Extract the (X, Y) coordinate from the center of the cell holding the provided text.  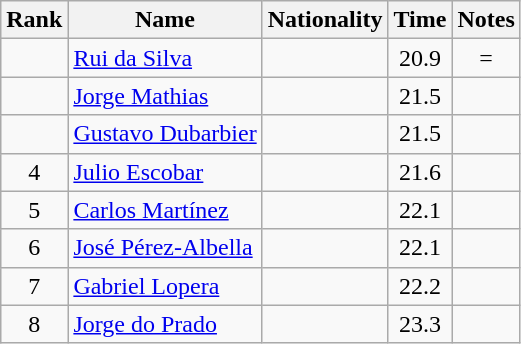
Gustavo Dubarbier (165, 134)
Notes (486, 20)
20.9 (420, 58)
Gabriel Lopera (165, 286)
23.3 (420, 324)
Name (165, 20)
Nationality (325, 20)
21.6 (420, 172)
Jorge Mathias (165, 96)
Rui da Silva (165, 58)
6 (34, 248)
Rank (34, 20)
Julio Escobar (165, 172)
Jorge do Prado (165, 324)
8 (34, 324)
Carlos Martínez (165, 210)
= (486, 58)
7 (34, 286)
Time (420, 20)
4 (34, 172)
22.2 (420, 286)
José Pérez-Albella (165, 248)
5 (34, 210)
